Find where the given text appears and provide that cell's center as [X, Y] coordinate. 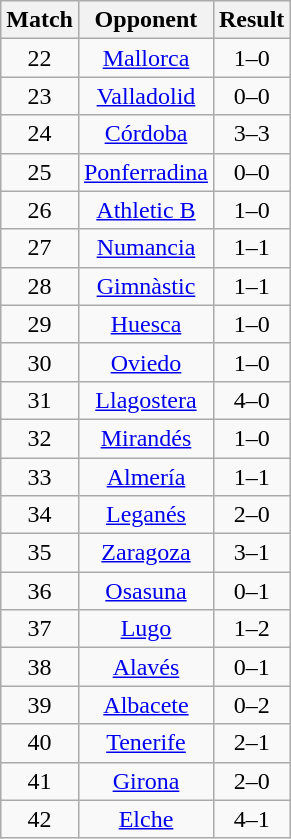
42 [40, 819]
32 [40, 438]
Opponent [146, 20]
37 [40, 629]
31 [40, 400]
Mallorca [146, 58]
30 [40, 362]
Albacete [146, 705]
Girona [146, 781]
Mirandés [146, 438]
23 [40, 96]
2–1 [251, 743]
40 [40, 743]
Elche [146, 819]
3–1 [251, 553]
0–2 [251, 705]
Valladolid [146, 96]
Almería [146, 477]
27 [40, 248]
39 [40, 705]
38 [40, 667]
28 [40, 286]
4–1 [251, 819]
Zaragoza [146, 553]
Numancia [146, 248]
34 [40, 515]
33 [40, 477]
Lugo [146, 629]
Leganés [146, 515]
Athletic B [146, 210]
Osasuna [146, 591]
1–2 [251, 629]
26 [40, 210]
36 [40, 591]
22 [40, 58]
Córdoba [146, 134]
Match [40, 20]
Gimnàstic [146, 286]
Alavés [146, 667]
41 [40, 781]
Result [251, 20]
Huesca [146, 324]
Oviedo [146, 362]
25 [40, 172]
Ponferradina [146, 172]
24 [40, 134]
4–0 [251, 400]
Tenerife [146, 743]
3–3 [251, 134]
29 [40, 324]
35 [40, 553]
Llagostera [146, 400]
